Output the (X, Y) coordinate of the center of the cell containing the given text.  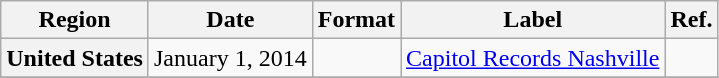
Label (533, 20)
January 1, 2014 (230, 58)
Ref. (692, 20)
United States (75, 58)
Capitol Records Nashville (533, 58)
Format (356, 20)
Date (230, 20)
Region (75, 20)
